Locate the cell with the specified text and output its (X, Y) center coordinate. 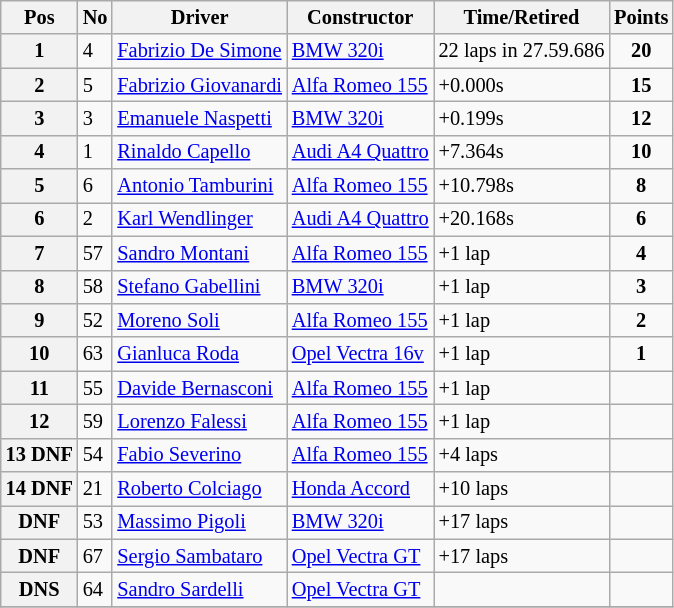
Fabrizio De Simone (199, 51)
+10 laps (522, 489)
13 DNF (40, 455)
7 (40, 253)
Pos (40, 17)
Opel Vectra 16v (360, 354)
+0.000s (522, 85)
9 (40, 320)
15 (641, 85)
Time/Retired (522, 17)
11 (40, 388)
DNS (40, 589)
58 (96, 287)
+7.364s (522, 152)
Emanuele Naspetti (199, 118)
Moreno Soli (199, 320)
54 (96, 455)
No (96, 17)
Sandro Sardelli (199, 589)
Sandro Montani (199, 253)
14 DNF (40, 489)
Driver (199, 17)
Karl Wendlinger (199, 219)
Fabrizio Giovanardi (199, 85)
55 (96, 388)
Antonio Tamburini (199, 186)
Constructor (360, 17)
Honda Accord (360, 489)
Gianluca Roda (199, 354)
+20.168s (522, 219)
Points (641, 17)
Massimo Pigoli (199, 522)
Stefano Gabellini (199, 287)
+0.199s (522, 118)
Rinaldo Capello (199, 152)
20 (641, 51)
21 (96, 489)
Lorenzo Falessi (199, 421)
63 (96, 354)
Davide Bernasconi (199, 388)
53 (96, 522)
+4 laps (522, 455)
+10.798s (522, 186)
Sergio Sambataro (199, 556)
Roberto Colciago (199, 489)
22 laps in 27.59.686 (522, 51)
Fabio Severino (199, 455)
52 (96, 320)
59 (96, 421)
67 (96, 556)
64 (96, 589)
57 (96, 253)
